Locate the cell with the specified text and output its (X, Y) center coordinate. 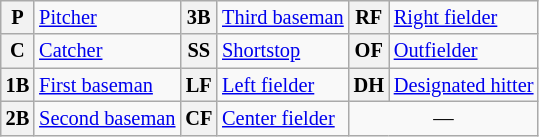
1B (18, 85)
Second baseman (107, 118)
P (18, 17)
Designated hitter (464, 85)
LF (198, 85)
C (18, 51)
DH (369, 85)
OF (369, 51)
2B (18, 118)
Shortstop (282, 51)
Catcher (107, 51)
Outfielder (464, 51)
First baseman (107, 85)
3B (198, 17)
Center fielder (282, 118)
CF (198, 118)
— (444, 118)
Pitcher (107, 17)
RF (369, 17)
Left fielder (282, 85)
SS (198, 51)
Third baseman (282, 17)
Right fielder (464, 17)
